Find where the given text appears and provide that cell's center as (X, Y) coordinate. 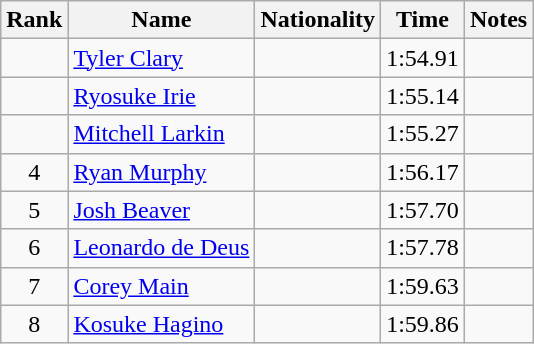
1:59.63 (423, 286)
Kosuke Hagino (162, 324)
1:55.14 (423, 96)
6 (34, 248)
Name (162, 20)
5 (34, 210)
Notes (498, 20)
1:56.17 (423, 172)
Corey Main (162, 286)
1:54.91 (423, 58)
Nationality (318, 20)
Tyler Clary (162, 58)
8 (34, 324)
1:55.27 (423, 134)
Time (423, 20)
7 (34, 286)
Josh Beaver (162, 210)
1:59.86 (423, 324)
Ryosuke Irie (162, 96)
Ryan Murphy (162, 172)
Rank (34, 20)
Leonardo de Deus (162, 248)
Mitchell Larkin (162, 134)
4 (34, 172)
1:57.78 (423, 248)
1:57.70 (423, 210)
